Find where the given text appears and provide that cell's center as [X, Y] coordinate. 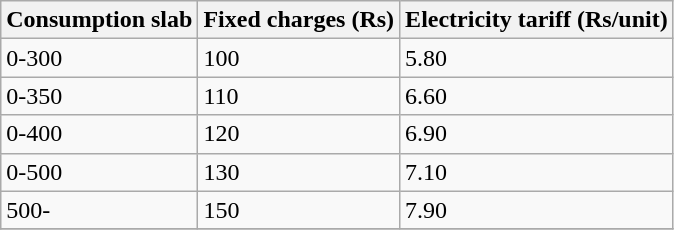
150 [299, 210]
0-500 [100, 172]
6.60 [537, 96]
Electricity tariff (Rs/unit) [537, 20]
5.80 [537, 58]
Fixed charges (Rs) [299, 20]
7.90 [537, 210]
Consumption slab [100, 20]
0-300 [100, 58]
500- [100, 210]
7.10 [537, 172]
120 [299, 134]
0-350 [100, 96]
0-400 [100, 134]
130 [299, 172]
100 [299, 58]
110 [299, 96]
6.90 [537, 134]
